Return the (X, Y) coordinate for the center point of the cell that contains the specified text.  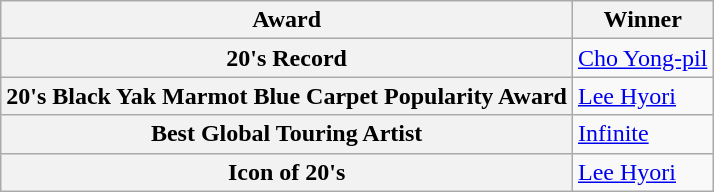
20's Record (287, 58)
Award (287, 20)
Infinite (642, 134)
Winner (642, 20)
20's Black Yak Marmot Blue Carpet Popularity Award (287, 96)
Best Global Touring Artist (287, 134)
Cho Yong-pil (642, 58)
Icon of 20's (287, 172)
